Provide the (x, y) coordinate of the cell's center where the given text is located.  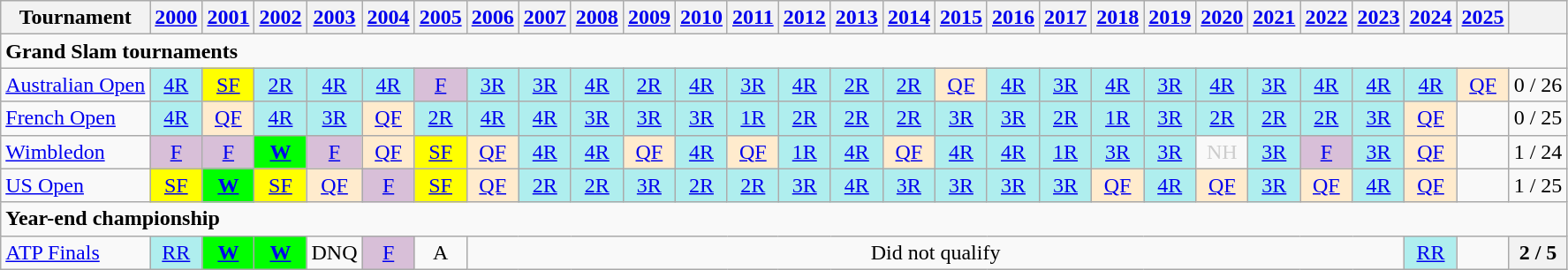
2007 (544, 18)
2025 (1482, 18)
2011 (753, 18)
2008 (597, 18)
2017 (1065, 18)
Grand Slam tournaments (784, 51)
2016 (1012, 18)
2012 (804, 18)
2015 (961, 18)
DNQ (334, 252)
2021 (1274, 18)
2014 (908, 18)
2004 (389, 18)
2009 (648, 18)
US Open (76, 185)
2023 (1378, 18)
2000 (177, 18)
0 / 25 (1538, 118)
Year-end championship (784, 219)
2002 (281, 18)
A (440, 252)
2001 (228, 18)
2010 (701, 18)
2024 (1431, 18)
2019 (1170, 18)
Wimbledon (76, 152)
1 / 24 (1538, 152)
2022 (1327, 18)
Did not qualify (935, 252)
French Open (76, 118)
2013 (857, 18)
2005 (440, 18)
1 / 25 (1538, 185)
Australian Open (76, 85)
0 / 26 (1538, 85)
2 / 5 (1538, 252)
Tournament (76, 18)
2006 (493, 18)
2018 (1118, 18)
NH (1223, 152)
2020 (1223, 18)
2003 (334, 18)
ATP Finals (76, 252)
